From the cell containing the given text, extract its center point as (X, Y) coordinate. 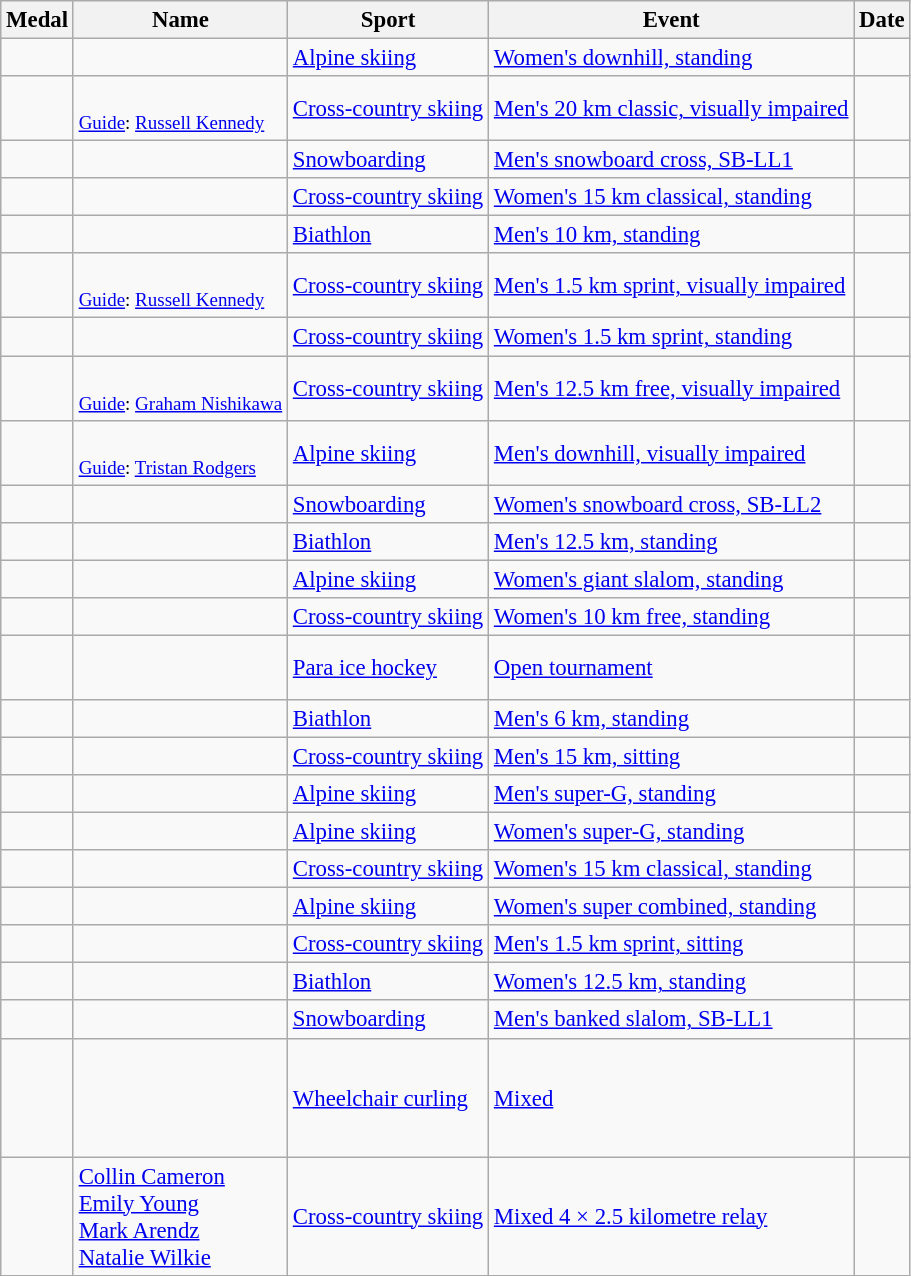
Open tournament (672, 668)
Women's snowboard cross, SB-LL2 (672, 504)
Sport (388, 20)
Women's super combined, standing (672, 907)
Wheelchair curling (388, 1098)
Men's banked slalom, SB-LL1 (672, 1020)
Women's downhill, standing (672, 58)
Guide: Tristan Rodgers (180, 452)
Men's 1.5 km sprint, sitting (672, 944)
Mixed 4 × 2.5 kilometre relay (672, 1216)
Name (180, 20)
Women's giant slalom, standing (672, 579)
Men's 1.5 km sprint, visually impaired (672, 286)
Medal (38, 20)
Event (672, 20)
Mixed (672, 1098)
Men's 12.5 km, standing (672, 541)
Men's 15 km, sitting (672, 756)
Men's 12.5 km free, visually impaired (672, 388)
Men's 6 km, standing (672, 719)
Men's downhill, visually impaired (672, 452)
Men's super-G, standing (672, 794)
Women's 12.5 km, standing (672, 982)
Women's 10 km free, standing (672, 617)
Collin CameronEmily YoungMark ArendzNatalie Wilkie (180, 1216)
Guide: Graham Nishikawa (180, 388)
Para ice hockey (388, 668)
Men's snowboard cross, SB-LL1 (672, 160)
Women's super-G, standing (672, 832)
Men's 20 km classic, visually impaired (672, 108)
Date (882, 20)
Men's 10 km, standing (672, 235)
Women's 1.5 km sprint, standing (672, 337)
